Pinpoint the cell where the given text exists, returning its (X, Y) midpoint coordinate. 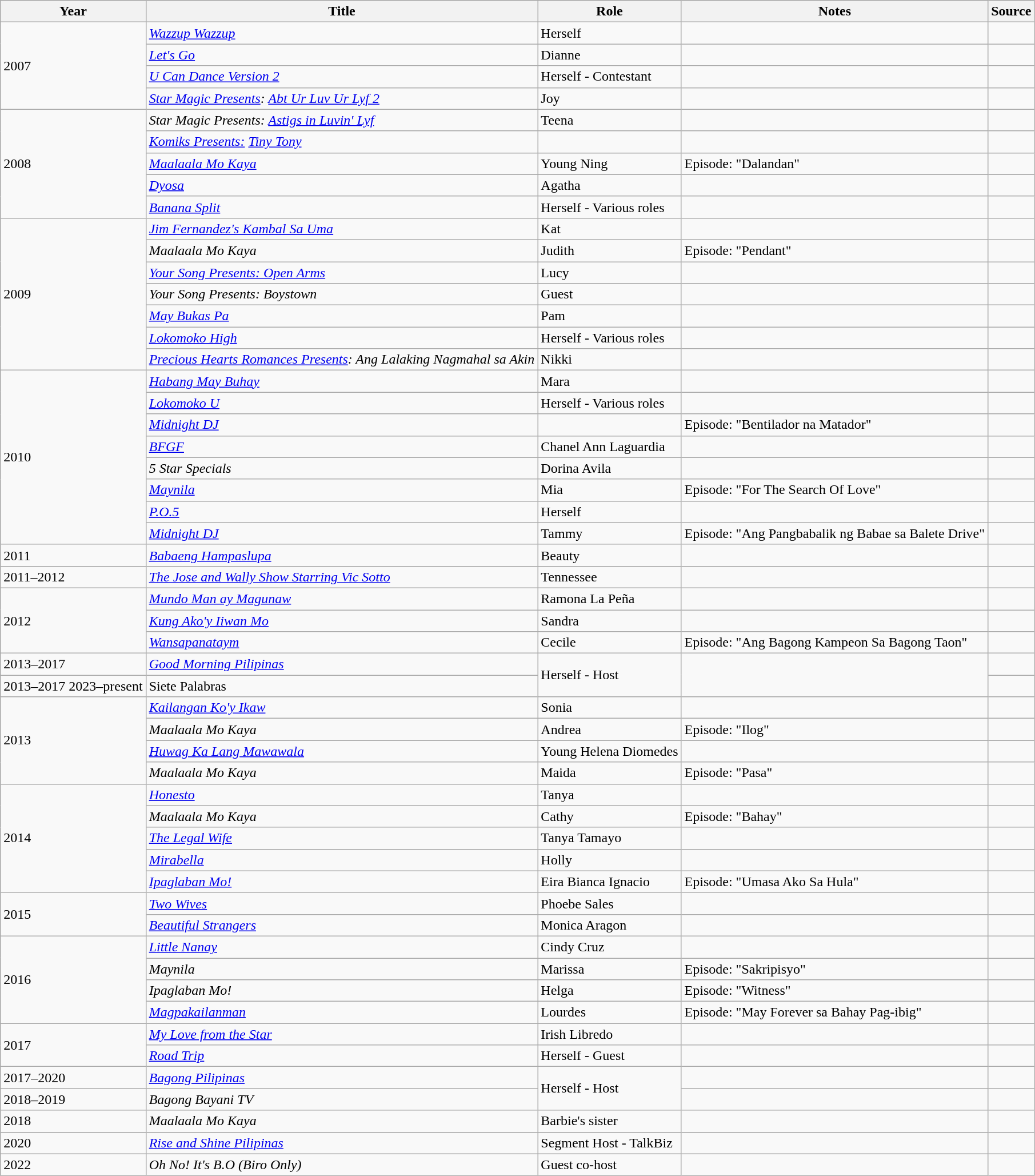
Episode: "Dalandan" (834, 164)
Oh No! It's B.O (Biro Only) (342, 1165)
Role (609, 11)
Young Ning (609, 164)
Two Wives (342, 903)
The Jose and Wally Show Starring Vic Sotto (342, 577)
Segment Host - TalkBiz (609, 1143)
2007 (73, 66)
Tanya (609, 795)
Herself - Guest (609, 1056)
Your Song Presents: Boystown (342, 294)
Bagong Bayani TV (342, 1099)
The Legal Wife (342, 838)
Agatha (609, 185)
5 Star Specials (342, 468)
Episode: "For The Search Of Love" (834, 490)
Lokomoko U (342, 403)
Komiks Presents: Tiny Tony (342, 142)
Your Song Presents: Open Arms (342, 273)
Joy (609, 98)
Jim Fernandez's Kambal Sa Uma (342, 229)
Dorina Avila (609, 468)
Rise and Shine Pilipinas (342, 1143)
Sandra (609, 620)
2018–2019 (73, 1099)
Pam (609, 316)
Kailangan Ko'y Ikaw (342, 708)
Mirabella (342, 860)
Beauty (609, 555)
Beautiful Strangers (342, 925)
Chanel Ann Laguardia (609, 447)
U Can Dance Version 2 (342, 77)
Star Magic Presents: Abt Ur Luv Ur Lyf 2 (342, 98)
Episode: "Bentilador na Matador" (834, 425)
Episode: "Ang Pangbabalik ng Babae sa Balete Drive" (834, 533)
2016 (73, 979)
Monica Aragon (609, 925)
Wansapanataym (342, 643)
Episode: "May Forever sa Bahay Pag-ibig" (834, 1012)
Barbie's sister (609, 1121)
Honesto (342, 795)
2020 (73, 1143)
Kat (609, 229)
Maida (609, 773)
Good Morning Pilipinas (342, 664)
Star Magic Presents: Astigs in Luvin' Lyf (342, 120)
My Love from the Star (342, 1034)
Mia (609, 490)
BFGF (342, 447)
Siete Palabras (342, 686)
2009 (73, 294)
Lourdes (609, 1012)
Wazzup Wazzup (342, 33)
Habang May Buhay (342, 381)
May Bukas Pa (342, 316)
Tennessee (609, 577)
Bagong Pilipinas (342, 1078)
Episode: "Witness" (834, 991)
Year (73, 11)
Marissa (609, 969)
Episode: "Bahay" (834, 816)
Dianne (609, 55)
Guest (609, 294)
Episode: "Umasa Ako Sa Hula" (834, 882)
Guest co-host (609, 1165)
Little Nanay (342, 947)
Huwag Ka Lang Mawawala (342, 751)
2012 (73, 620)
Tanya Tamayo (609, 838)
Young Helena Diomedes (609, 751)
Cathy (609, 816)
Tammy (609, 533)
Source (1012, 11)
Teena (609, 120)
Holly (609, 860)
Episode: "Ilog" (834, 729)
Ramona La Peña (609, 599)
Episode: "Pasa" (834, 773)
Mundo Man ay Magunaw (342, 599)
P.O.5 (342, 512)
Sonia (609, 708)
Cindy Cruz (609, 947)
2011 (73, 555)
Episode: "Sakripisyo" (834, 969)
2010 (73, 457)
2017 (73, 1045)
2022 (73, 1165)
2011–2012 (73, 577)
Nikki (609, 360)
Let's Go (342, 55)
Magpakailanman (342, 1012)
Lokomoko High (342, 338)
Eira Bianca Ignacio (609, 882)
Andrea (609, 729)
Lucy (609, 273)
2013–2017 (73, 664)
Judith (609, 250)
Episode: "Pendant" (834, 250)
Banana Split (342, 207)
2015 (73, 914)
Episode: "Ang Bagong Kampeon Sa Bagong Taon" (834, 643)
Kung Ako'y Iiwan Mo (342, 620)
2008 (73, 164)
2013 (73, 740)
2013–2017 2023–present (73, 686)
Title (342, 11)
Precious Hearts Romances Presents: Ang Lalaking Nagmahal sa Akin (342, 360)
Phoebe Sales (609, 903)
Babaeng Hampaslupa (342, 555)
Cecile (609, 643)
Road Trip (342, 1056)
Irish Libredo (609, 1034)
Mara (609, 381)
Dyosa (342, 185)
Herself - Contestant (609, 77)
2017–2020 (73, 1078)
Helga (609, 991)
2014 (73, 838)
2018 (73, 1121)
Notes (834, 11)
